For the text-containing cell, return its midpoint in [X, Y] coordinate format. 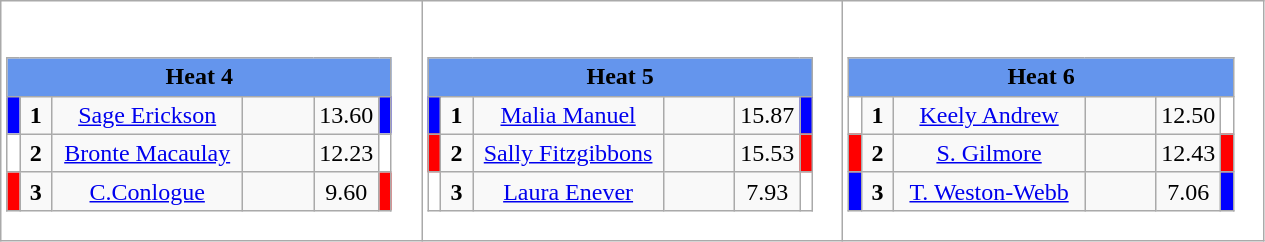
15.87 [768, 115]
Malia Manuel [568, 115]
Laura Enever [568, 191]
9.60 [346, 191]
15.53 [768, 153]
12.50 [1188, 115]
12.43 [1188, 153]
T. Weston-Webb [990, 191]
Keely Andrew [990, 115]
Heat 4 1 Sage Erickson 13.60 2 Bronte Macaulay 12.23 3 C.Conlogue 9.60 [212, 121]
Heat 6 1 Keely Andrew 12.50 2 S. Gilmore 12.43 3 T. Weston-Webb 7.06 [1054, 121]
12.23 [346, 153]
7.06 [1188, 191]
S. Gilmore [990, 153]
Heat 4 [199, 77]
Heat 5 1 Malia Manuel 15.87 2 Sally Fitzgibbons 15.53 3 Laura Enever 7.93 [632, 121]
C.Conlogue [148, 191]
13.60 [346, 115]
Heat 5 [620, 77]
Sage Erickson [148, 115]
Heat 6 [1041, 77]
Sally Fitzgibbons [568, 153]
7.93 [768, 191]
Bronte Macaulay [148, 153]
